Capture the cell that displays the provided text and extract its (X, Y) central coordinate. 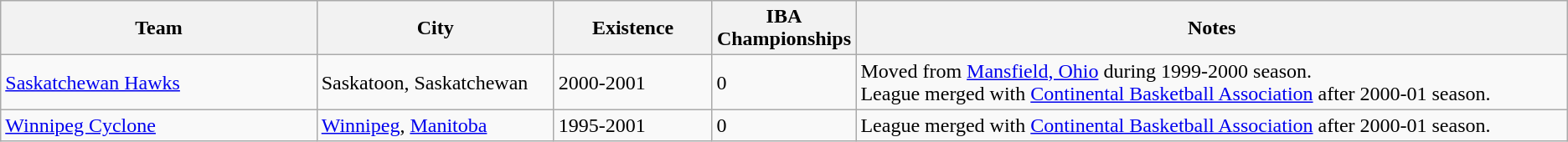
Saskatchewan Hawks (159, 82)
Notes (1211, 28)
Winnipeg Cyclone (159, 125)
IBA Championships (784, 28)
League merged with Continental Basketball Association after 2000-01 season. (1211, 125)
Existence (633, 28)
Winnipeg, Manitoba (436, 125)
Team (159, 28)
2000-2001 (633, 82)
1995-2001 (633, 125)
Moved from Mansfield, Ohio during 1999-2000 season.League merged with Continental Basketball Association after 2000-01 season. (1211, 82)
City (436, 28)
Saskatoon, Saskatchewan (436, 82)
